Return (x, y) of the center of cell containing provided text 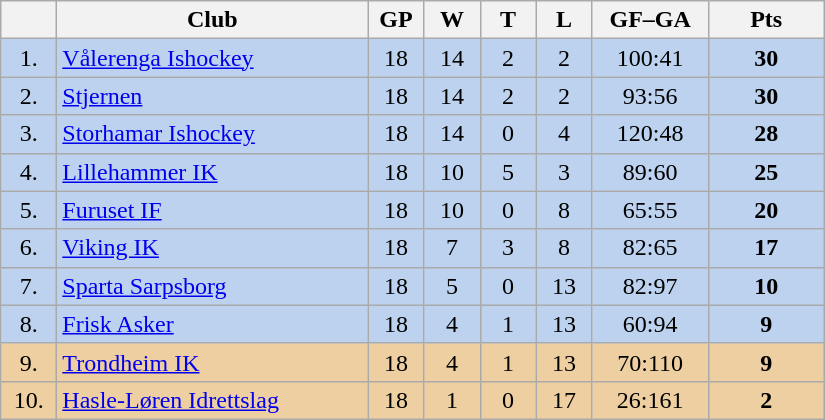
1. (29, 58)
82:97 (650, 286)
Sparta Sarpsborg (212, 286)
20 (766, 210)
Frisk Asker (212, 324)
Viking IK (212, 248)
7. (29, 286)
93:56 (650, 96)
Hasle-Løren Idrettslag (212, 400)
100:41 (650, 58)
Furuset IF (212, 210)
GP (396, 20)
7 (452, 248)
W (452, 20)
4. (29, 172)
89:60 (650, 172)
Stjernen (212, 96)
GF–GA (650, 20)
Pts (766, 20)
2. (29, 96)
3. (29, 134)
Trondheim IK (212, 362)
60:94 (650, 324)
28 (766, 134)
T (508, 20)
Club (212, 20)
6. (29, 248)
26:161 (650, 400)
Storhamar Ishockey (212, 134)
5. (29, 210)
65:55 (650, 210)
120:48 (650, 134)
8. (29, 324)
Lillehammer IK (212, 172)
70:110 (650, 362)
Vålerenga Ishockey (212, 58)
10. (29, 400)
L (564, 20)
9. (29, 362)
82:65 (650, 248)
25 (766, 172)
